Locate the cell with the specified text and output its [x, y] center coordinate. 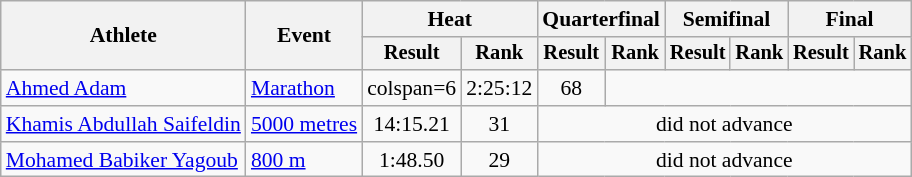
Marathon [304, 88]
Event [304, 36]
2:25:12 [499, 88]
Athlete [124, 36]
31 [499, 124]
Khamis Abdullah Saifeldin [124, 124]
Final [850, 19]
68 [571, 88]
did not advance [724, 124]
Semifinal [726, 19]
5000 metres [304, 124]
colspan=6 [412, 88]
Ahmed Adam [124, 88]
Heat [450, 19]
Quarterfinal [601, 19]
14:15.21 [412, 124]
